Provide the [x, y] coordinate of the cell's center where the given text is located.  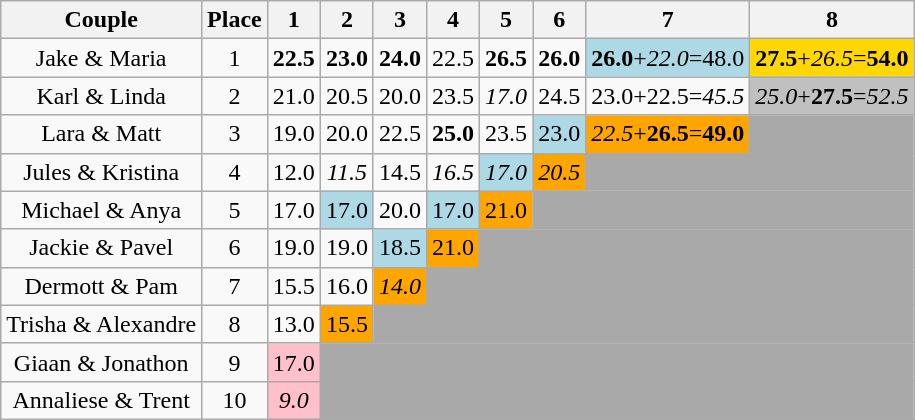
10 [235, 400]
Place [235, 20]
9 [235, 362]
Jules & Kristina [102, 172]
13.0 [294, 324]
24.5 [560, 96]
12.0 [294, 172]
Michael & Anya [102, 210]
27.5+26.5=54.0 [832, 58]
Jackie & Pavel [102, 248]
25.0+27.5=52.5 [832, 96]
Karl & Linda [102, 96]
16.0 [346, 286]
14.5 [400, 172]
26.0+22.0=48.0 [668, 58]
24.0 [400, 58]
18.5 [400, 248]
Trisha & Alexandre [102, 324]
25.0 [452, 134]
14.0 [400, 286]
Annaliese & Trent [102, 400]
26.5 [506, 58]
Jake & Maria [102, 58]
Dermott & Pam [102, 286]
22.5+26.5=49.0 [668, 134]
26.0 [560, 58]
Lara & Matt [102, 134]
23.0+22.5=45.5 [668, 96]
9.0 [294, 400]
16.5 [452, 172]
Couple [102, 20]
Giaan & Jonathon [102, 362]
11.5 [346, 172]
